Pinpoint the cell where the given text exists, returning its [X, Y] midpoint coordinate. 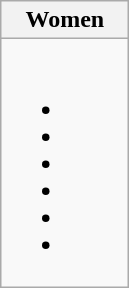
Women [65, 20]
